For the text-containing cell, return its midpoint in [x, y] coordinate format. 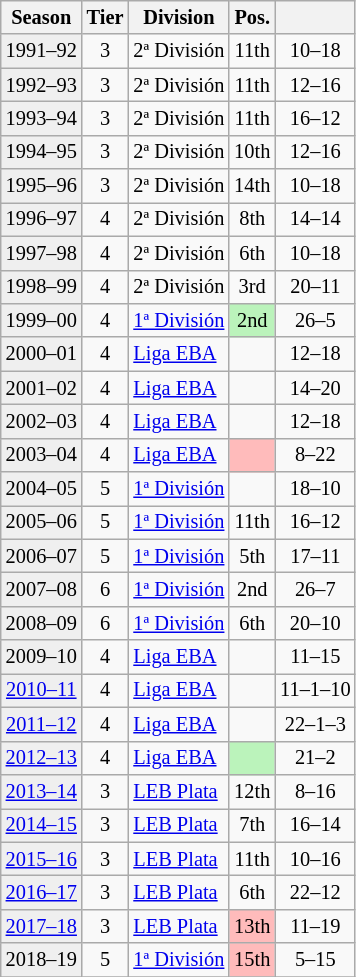
1999–00 [42, 320]
2005–06 [42, 522]
17–11 [315, 556]
14–20 [315, 388]
2010–11 [42, 690]
2009–10 [42, 657]
22–12 [315, 892]
2000–01 [42, 354]
8th [252, 219]
5th [252, 556]
2008–09 [42, 623]
20–11 [315, 287]
1993–94 [42, 118]
2018–19 [42, 960]
2013–14 [42, 791]
16–14 [315, 825]
1996–97 [42, 219]
10–16 [315, 859]
2001–02 [42, 388]
Tier [106, 17]
1992–93 [42, 85]
2002–03 [42, 421]
Division [178, 17]
1991–92 [42, 51]
2011–12 [42, 724]
1994–95 [42, 152]
8–16 [315, 791]
20–10 [315, 623]
1998–99 [42, 287]
8–22 [315, 455]
22–1–3 [315, 724]
5–15 [315, 960]
10th [252, 152]
21–2 [315, 758]
2004–05 [42, 489]
14–14 [315, 219]
26–5 [315, 320]
Season [42, 17]
2016–17 [42, 892]
15th [252, 960]
2003–04 [42, 455]
1997–98 [42, 253]
11–15 [315, 657]
18–10 [315, 489]
12th [252, 791]
2006–07 [42, 556]
14th [252, 186]
2007–08 [42, 589]
11–19 [315, 926]
2014–15 [42, 825]
2015–16 [42, 859]
13th [252, 926]
3rd [252, 287]
Pos. [252, 17]
2012–13 [42, 758]
26–7 [315, 589]
7th [252, 825]
11–1–10 [315, 690]
1995–96 [42, 186]
2017–18 [42, 926]
